Find where the given text appears and provide that cell's center as (x, y) coordinate. 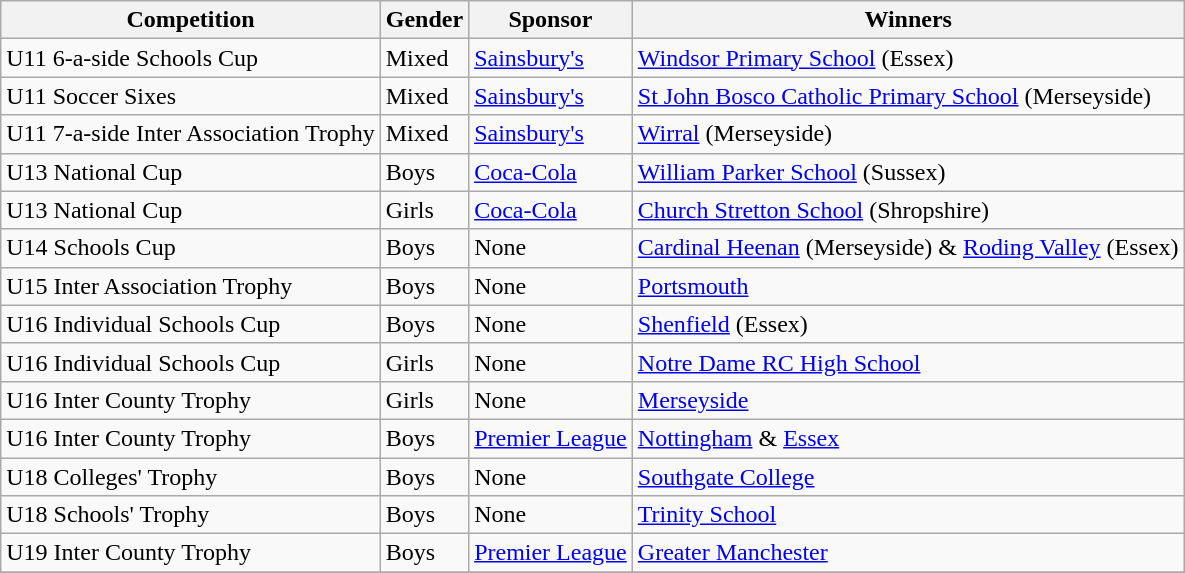
U11 6-a-side Schools Cup (190, 58)
Gender (424, 20)
Trinity School (908, 515)
Notre Dame RC High School (908, 362)
Merseyside (908, 400)
U18 Colleges' Trophy (190, 477)
Portsmouth (908, 286)
Sponsor (551, 20)
U19 Inter County Trophy (190, 553)
Wirral (Merseyside) (908, 134)
U11 7-a-side Inter Association Trophy (190, 134)
Cardinal Heenan (Merseyside) & Roding Valley (Essex) (908, 248)
Winners (908, 20)
U11 Soccer Sixes (190, 96)
Greater Manchester (908, 553)
U15 Inter Association Trophy (190, 286)
U18 Schools' Trophy (190, 515)
William Parker School (Sussex) (908, 172)
Windsor Primary School (Essex) (908, 58)
Competition (190, 20)
Shenfield (Essex) (908, 324)
Church Stretton School (Shropshire) (908, 210)
U14 Schools Cup (190, 248)
Nottingham & Essex (908, 438)
St John Bosco Catholic Primary School (Merseyside) (908, 96)
Southgate College (908, 477)
